Find where the given text appears and provide that cell's center as [X, Y] coordinate. 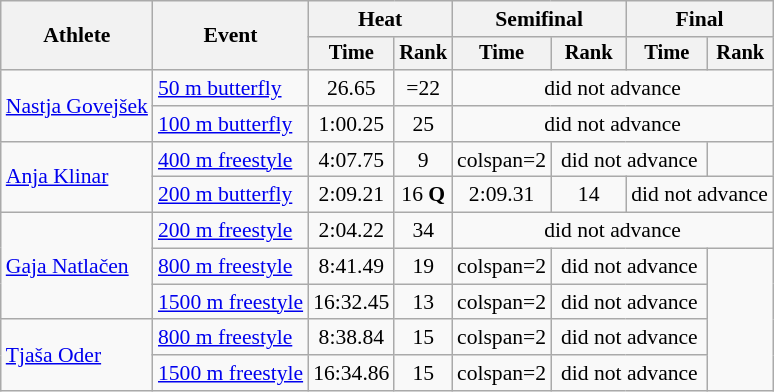
13 [423, 302]
2:09.21 [351, 195]
26.65 [351, 88]
Gaja Natlačen [77, 266]
34 [423, 231]
Athlete [77, 36]
Anja Klinar [77, 178]
4:07.75 [351, 160]
400 m freestyle [230, 160]
Final [700, 19]
16 Q [423, 195]
200 m butterfly [230, 195]
8:38.84 [351, 338]
2:04.22 [351, 231]
25 [423, 124]
9 [423, 160]
8:41.49 [351, 267]
16:34.86 [351, 373]
Tjaša Oder [77, 356]
1:00.25 [351, 124]
Semifinal [539, 19]
50 m butterfly [230, 88]
=22 [423, 88]
14 [588, 195]
16:32.45 [351, 302]
Heat [380, 19]
19 [423, 267]
Event [230, 36]
2:09.31 [502, 195]
100 m butterfly [230, 124]
200 m freestyle [230, 231]
Nastja Govejšek [77, 106]
